From the cell containing the given text, extract its center point as (X, Y) coordinate. 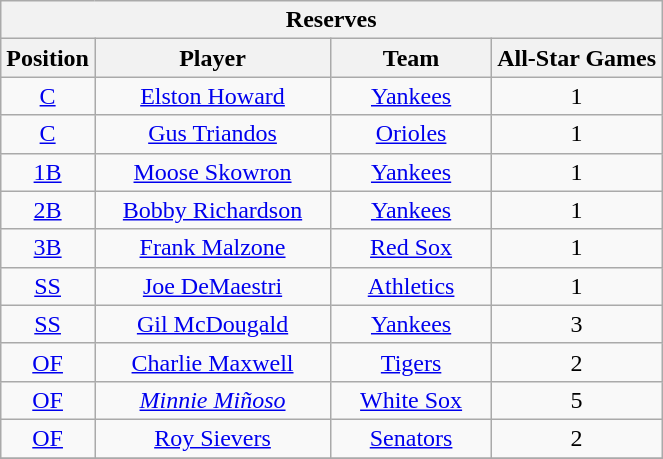
Position (48, 58)
Gus Triandos (212, 134)
Player (212, 58)
All-Star Games (577, 58)
1B (48, 172)
2B (48, 210)
Charlie Maxwell (212, 362)
Minnie Miñoso (212, 400)
Elston Howard (212, 96)
Tigers (412, 362)
3 (577, 324)
Gil McDougald (212, 324)
5 (577, 400)
3B (48, 248)
Reserves (332, 20)
Bobby Richardson (212, 210)
Frank Malzone (212, 248)
Orioles (412, 134)
Joe DeMaestri (212, 286)
Senators (412, 438)
Team (412, 58)
Moose Skowron (212, 172)
Athletics (412, 286)
Red Sox (412, 248)
Roy Sievers (212, 438)
White Sox (412, 400)
